Pinpoint the cell where the given text exists, returning its (X, Y) midpoint coordinate. 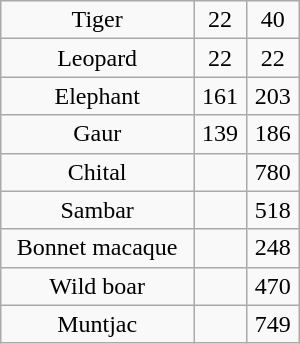
749 (272, 324)
Chital (98, 172)
Gaur (98, 134)
Bonnet macaque (98, 248)
Wild boar (98, 286)
161 (220, 96)
Muntjac (98, 324)
Leopard (98, 58)
40 (272, 20)
203 (272, 96)
518 (272, 210)
Sambar (98, 210)
780 (272, 172)
248 (272, 248)
Tiger (98, 20)
470 (272, 286)
186 (272, 134)
Elephant (98, 96)
139 (220, 134)
